Provide the (x, y) coordinate of the cell's center where the given text is located.  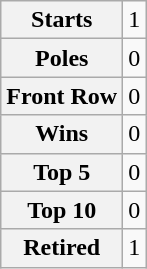
Starts (62, 20)
Poles (62, 58)
Front Row (62, 96)
Top 5 (62, 172)
Retired (62, 248)
Top 10 (62, 210)
Wins (62, 134)
